For the text-containing cell, return its midpoint in [X, Y] coordinate format. 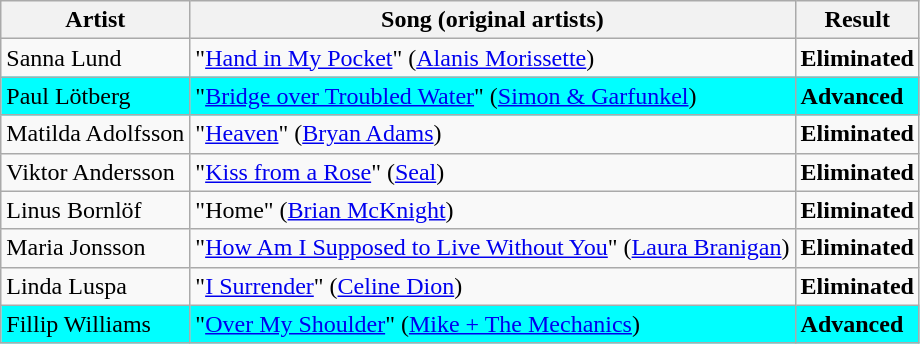
Maria Jonsson [96, 248]
"Kiss from a Rose" (Seal) [492, 172]
Matilda Adolfsson [96, 134]
Artist [96, 20]
"Bridge over Troubled Water" (Simon & Garfunkel) [492, 96]
"Home" (Brian McKnight) [492, 210]
Fillip Williams [96, 324]
Paul Lötberg [96, 96]
Song (original artists) [492, 20]
Viktor Andersson [96, 172]
Sanna Lund [96, 58]
"How Am I Supposed to Live Without You" (Laura Branigan) [492, 248]
"Hand in My Pocket" (Alanis Morissette) [492, 58]
"Over My Shoulder" (Mike + The Mechanics) [492, 324]
"Heaven" (Bryan Adams) [492, 134]
Linus Bornlöf [96, 210]
Result [857, 20]
Linda Luspa [96, 286]
"I Surrender" (Celine Dion) [492, 286]
